Search for the cell housing the specified text and yield its [x, y] center coordinate. 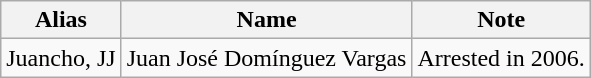
Juan José Domínguez Vargas [266, 58]
Juancho, JJ [61, 58]
Arrested in 2006. [501, 58]
Name [266, 20]
Alias [61, 20]
Note [501, 20]
